Output the (x, y) coordinate of the center of the cell containing the given text.  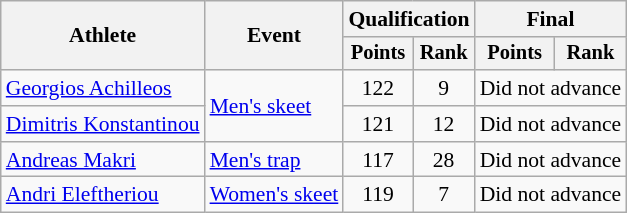
Qualification (408, 19)
12 (444, 124)
121 (378, 124)
Dimitris Konstantinou (103, 124)
9 (444, 88)
28 (444, 160)
119 (378, 195)
Men's trap (274, 160)
Final (551, 19)
Women's skeet (274, 195)
117 (378, 160)
Athlete (103, 36)
Andreas Makri (103, 160)
122 (378, 88)
Georgios Achilleos (103, 88)
7 (444, 195)
Event (274, 36)
Men's skeet (274, 106)
Andri Eleftheriou (103, 195)
